From the cell containing the given text, extract its center point as [X, Y] coordinate. 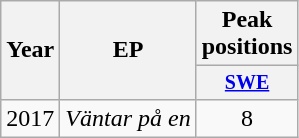
Väntar på en [128, 118]
2017 [30, 118]
Year [30, 50]
Peak positions [247, 34]
SWE [247, 82]
8 [247, 118]
EP [128, 50]
